Provide the [x, y] coordinate of the cell's center where the given text is located.  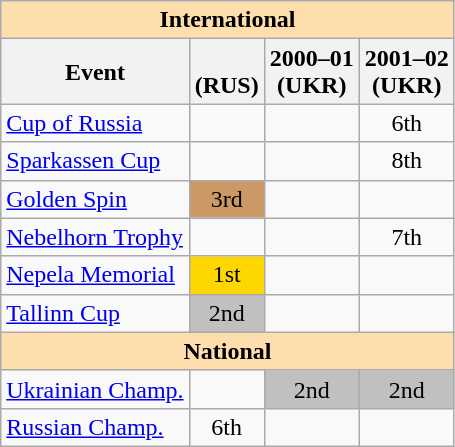
7th [406, 237]
Russian Champ. [95, 427]
(RUS) [226, 72]
Golden Spin [95, 199]
2001–02 (UKR) [406, 72]
1st [226, 275]
International [228, 20]
Cup of Russia [95, 123]
Nepela Memorial [95, 275]
National [228, 351]
Tallinn Cup [95, 313]
Sparkassen Cup [95, 161]
2000–01 (UKR) [312, 72]
3rd [226, 199]
Nebelhorn Trophy [95, 237]
Ukrainian Champ. [95, 389]
8th [406, 161]
Event [95, 72]
